Determine the (X, Y) coordinate at the center of the cell enclosing the given text.  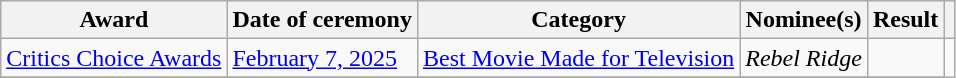
Date of ceremony (322, 20)
Result (905, 20)
Nominee(s) (804, 20)
Rebel Ridge (804, 58)
February 7, 2025 (322, 58)
Best Movie Made for Television (578, 58)
Category (578, 20)
Critics Choice Awards (114, 58)
Award (114, 20)
